Detect which cell encompasses the target text, then output its (x, y) center coordinate. 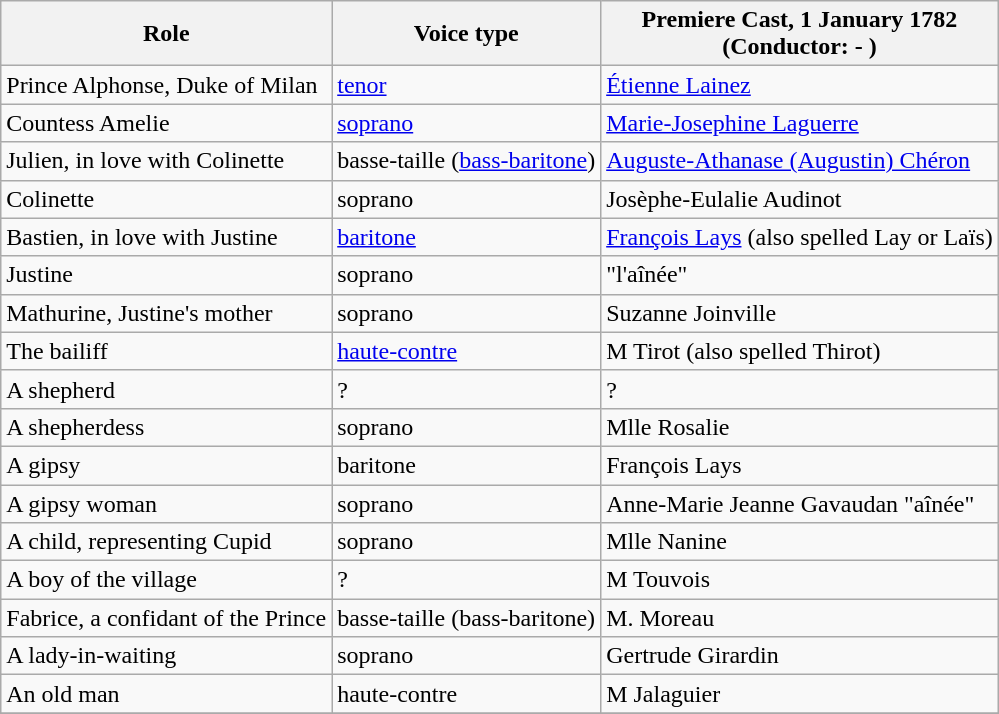
An old man (166, 694)
Countess Amelie (166, 123)
Mlle Nanine (800, 542)
M Touvois (800, 580)
The bailiff (166, 351)
François Lays (also spelled Lay or Laïs) (800, 237)
Colinette (166, 199)
"l'aînée" (800, 275)
tenor (466, 85)
A boy of the village (166, 580)
Suzanne Joinville (800, 313)
Étienne Lainez (800, 85)
M Tirot (also spelled Thirot) (800, 351)
Auguste-Athanase (Augustin) Chéron (800, 161)
Justine (166, 275)
A shepherdess (166, 427)
A lady-in-waiting (166, 656)
Julien, in love with Colinette (166, 161)
Mlle Rosalie (800, 427)
M. Moreau (800, 618)
M Jalaguier (800, 694)
Anne-Marie Jeanne Gavaudan "aînée" (800, 503)
Bastien, in love with Justine (166, 237)
A shepherd (166, 389)
Fabrice, a confidant of the Prince (166, 618)
Role (166, 34)
Josèphe-Eulalie Audinot (800, 199)
Prince Alphonse, Duke of Milan (166, 85)
Marie-Josephine Laguerre (800, 123)
A gipsy woman (166, 503)
Premiere Cast, 1 January 1782(Conductor: - ) (800, 34)
Voice type (466, 34)
Mathurine, Justine's mother (166, 313)
A gipsy (166, 465)
A child, representing Cupid (166, 542)
Gertrude Girardin (800, 656)
François Lays (800, 465)
